Find where the given text appears and provide that cell's center as [x, y] coordinate. 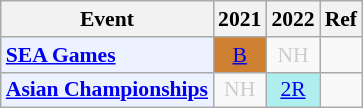
Ref [341, 19]
B [240, 55]
Event [107, 19]
2021 [240, 19]
SEA Games [107, 55]
2022 [292, 19]
2R [292, 90]
Asian Championships [107, 90]
